Pinpoint the cell where the given text exists, returning its [X, Y] midpoint coordinate. 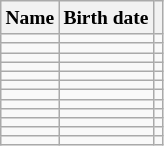
Name [30, 18]
Birth date [106, 18]
